Identify which cell holds the provided text, then report its (X, Y) central coordinate. 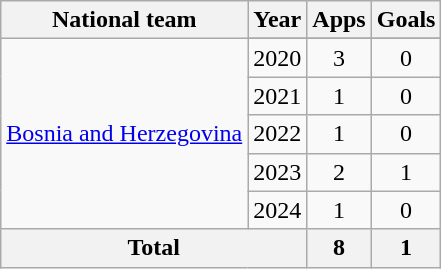
2022 (278, 134)
2020 (278, 58)
Total (154, 248)
Goals (406, 20)
Year (278, 20)
National team (124, 20)
2 (339, 172)
3 (339, 58)
Bosnia and Herzegovina (124, 134)
2024 (278, 210)
2023 (278, 172)
8 (339, 248)
Apps (339, 20)
2021 (278, 96)
